Determine the [X, Y] coordinate at the center of the cell enclosing the given text.  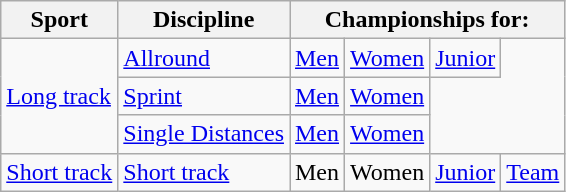
Championships for: [428, 20]
Sprint [204, 96]
Sport [60, 20]
Single Distances [204, 134]
Allround [204, 58]
Team [533, 172]
Discipline [204, 20]
Long track [60, 96]
